From the cell containing the given text, extract its center point as (x, y) coordinate. 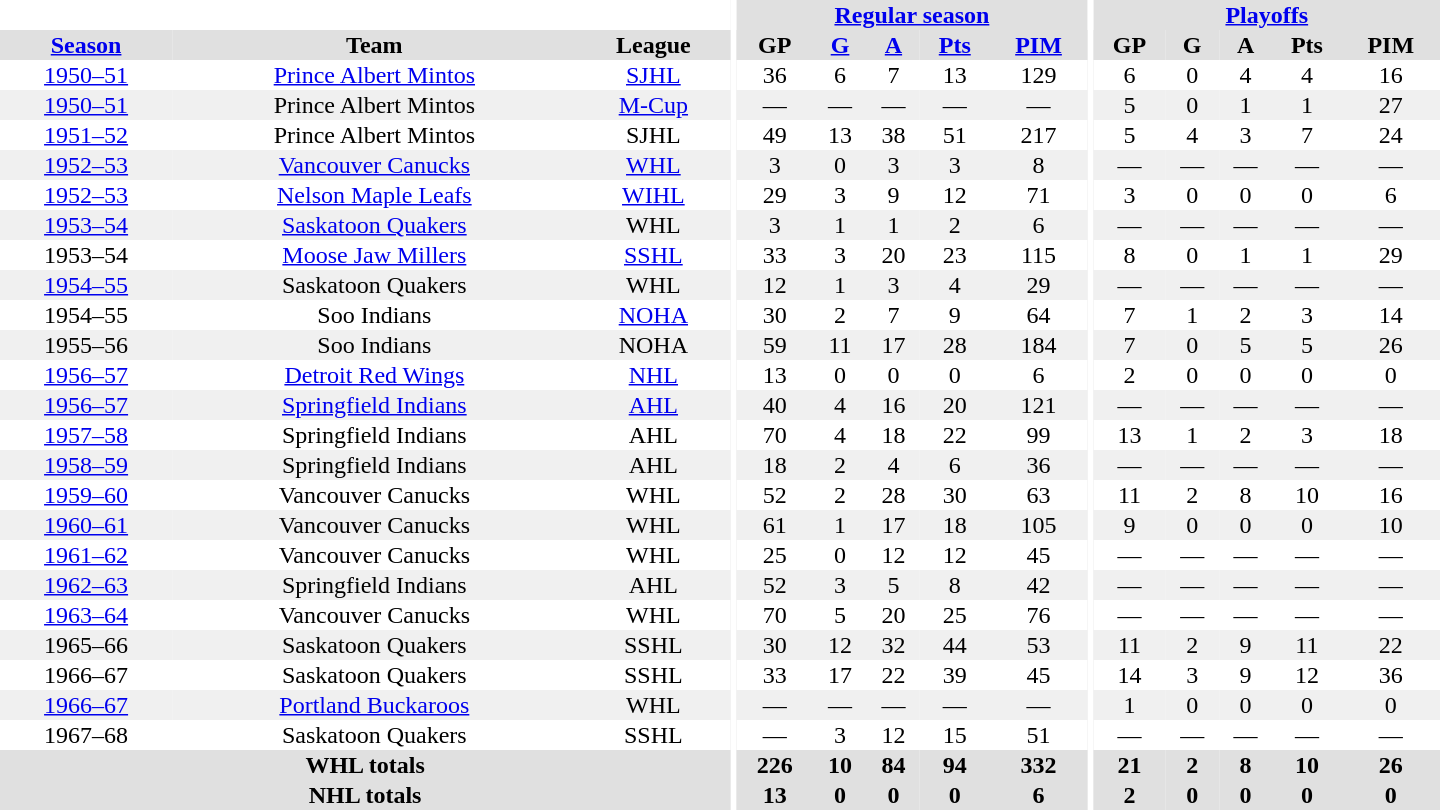
53 (1038, 645)
1961–62 (86, 555)
24 (1391, 135)
1962–63 (86, 585)
1965–66 (86, 645)
76 (1038, 615)
M-Cup (654, 105)
121 (1038, 405)
Detroit Red Wings (374, 375)
Nelson Maple Leafs (374, 195)
184 (1038, 345)
15 (954, 735)
59 (774, 345)
39 (954, 675)
129 (1038, 75)
1960–61 (86, 525)
WHL totals (365, 765)
64 (1038, 315)
332 (1038, 765)
38 (894, 135)
94 (954, 765)
217 (1038, 135)
21 (1130, 765)
99 (1038, 435)
1958–59 (86, 465)
1967–68 (86, 735)
Regular season (912, 15)
84 (894, 765)
Portland Buckaroos (374, 705)
WIHL (654, 195)
42 (1038, 585)
Team (374, 45)
44 (954, 645)
1955–56 (86, 345)
40 (774, 405)
League (654, 45)
1957–58 (86, 435)
63 (1038, 495)
Moose Jaw Millers (374, 255)
Playoffs (1267, 15)
105 (1038, 525)
NHL totals (365, 795)
NHL (654, 375)
61 (774, 525)
Season (86, 45)
1963–64 (86, 615)
27 (1391, 105)
23 (954, 255)
226 (774, 765)
1959–60 (86, 495)
32 (894, 645)
71 (1038, 195)
1951–52 (86, 135)
49 (774, 135)
115 (1038, 255)
